Capture the cell that displays the provided text and extract its [X, Y] central coordinate. 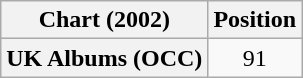
91 [255, 58]
UK Albums (OCC) [104, 58]
Position [255, 20]
Chart (2002) [104, 20]
